Return the [X, Y] coordinate for the center point of the cell that contains the specified text.  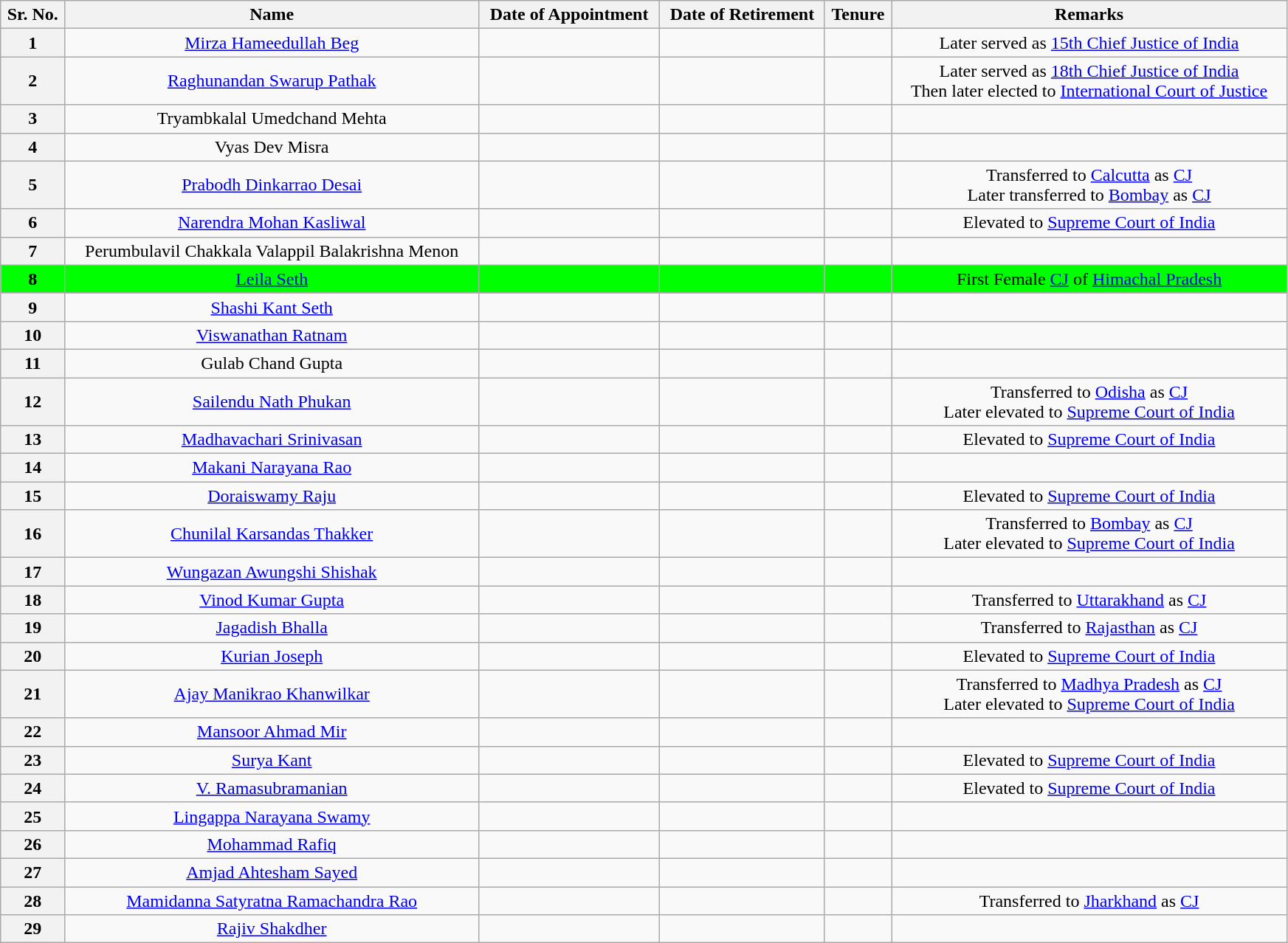
V. Ramasubramanian [272, 788]
Wungazan Awungshi Shishak [272, 572]
26 [32, 844]
Date of Appointment [570, 15]
Chunilal Karsandas Thakker [272, 534]
Lingappa Narayana Swamy [272, 816]
First Female CJ of Himachal Pradesh [1089, 279]
11 [32, 363]
Madhavachari Srinivasan [272, 440]
Raghunandan Swarup Pathak [272, 81]
10 [32, 335]
Name [272, 15]
Doraiswamy Raju [272, 496]
Leila Seth [272, 279]
14 [32, 468]
Vyas Dev Misra [272, 147]
Ajay Manikrao Khanwilkar [272, 694]
28 [32, 901]
20 [32, 656]
Mohammad Rafiq [272, 844]
23 [32, 760]
27 [32, 872]
Prabodh Dinkarrao Desai [272, 184]
2 [32, 81]
19 [32, 628]
Mirza Hameedullah Beg [272, 43]
17 [32, 572]
Transferred to Bombay as CJ Later elevated to Supreme Court of India [1089, 534]
Date of Retirement [742, 15]
13 [32, 440]
21 [32, 694]
Rajiv Shakdher [272, 929]
Narendra Mohan Kasliwal [272, 223]
Transferred to Madhya Pradesh as CJ Later elevated to Supreme Court of India [1089, 694]
Remarks [1089, 15]
22 [32, 732]
24 [32, 788]
Perumbulavil Chakkala Valappil Balakrishna Menon [272, 251]
Transferred to Odisha as CJ Later elevated to Supreme Court of India [1089, 401]
Amjad Ahtesham Sayed [272, 872]
16 [32, 534]
Shashi Kant Seth [272, 307]
25 [32, 816]
29 [32, 929]
Viswanathan Ratnam [272, 335]
Later served as 15th Chief Justice of India [1089, 43]
9 [32, 307]
4 [32, 147]
3 [32, 119]
7 [32, 251]
8 [32, 279]
Transferred to Rajasthan as CJ [1089, 628]
Tryambkalal Umedchand Mehta [272, 119]
Surya Kant [272, 760]
Transferred to Uttarakhand as CJ [1089, 600]
Kurian Joseph [272, 656]
Mamidanna Satyratna Ramachandra Rao [272, 901]
Later served as 18th Chief Justice of India Then later elected to International Court of Justice [1089, 81]
1 [32, 43]
15 [32, 496]
Transferred to Calcutta as CJ Later transferred to Bombay as CJ [1089, 184]
Gulab Chand Gupta [272, 363]
Mansoor Ahmad Mir [272, 732]
Makani Narayana Rao [272, 468]
Sailendu Nath Phukan [272, 401]
Vinod Kumar Gupta [272, 600]
12 [32, 401]
6 [32, 223]
18 [32, 600]
Sr. No. [32, 15]
Transferred to Jharkhand as CJ [1089, 901]
Jagadish Bhalla [272, 628]
5 [32, 184]
Tenure [858, 15]
